Return (x, y) of the center of cell containing provided text 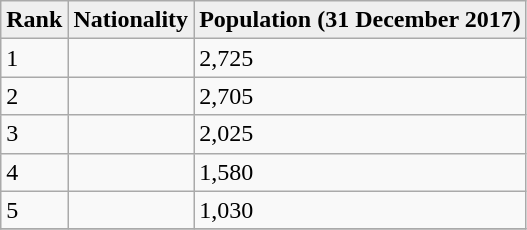
3 (34, 134)
Rank (34, 20)
2,025 (360, 134)
1,030 (360, 210)
Nationality (131, 20)
4 (34, 172)
2,705 (360, 96)
1,580 (360, 172)
1 (34, 58)
2 (34, 96)
5 (34, 210)
2,725 (360, 58)
Population (31 December 2017) (360, 20)
